Scan for the cell matching the given text and deliver its (X, Y) coordinate at center. 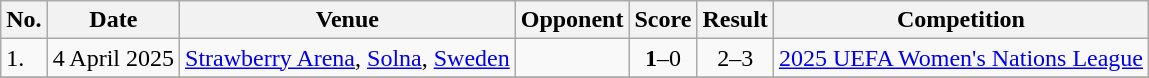
Venue (348, 20)
Score (663, 20)
Result (735, 20)
2–3 (735, 58)
4 April 2025 (113, 58)
Competition (960, 20)
Date (113, 20)
Opponent (572, 20)
1–0 (663, 58)
1. (24, 58)
2025 UEFA Women's Nations League (960, 58)
Strawberry Arena, Solna, Sweden (348, 58)
No. (24, 20)
